Capture the cell that displays the provided text and extract its (x, y) central coordinate. 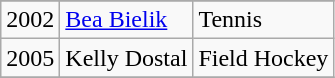
Tennis (264, 20)
2005 (30, 58)
Bea Bielik (126, 20)
Kelly Dostal (126, 58)
Field Hockey (264, 58)
2002 (30, 20)
